Determine the (X, Y) coordinate at the center of the cell enclosing the given text.  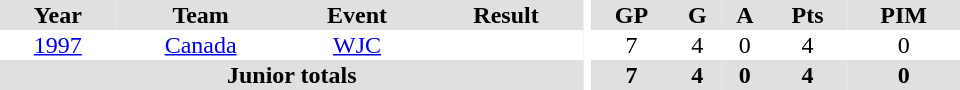
PIM (904, 15)
Team (201, 15)
Result (506, 15)
Junior totals (292, 75)
Canada (201, 45)
Pts (808, 15)
WJC (358, 45)
GP (631, 15)
A (745, 15)
Event (358, 15)
1997 (58, 45)
Year (58, 15)
G (698, 15)
